Provide the (x, y) coordinate of the cell's center where the given text is located.  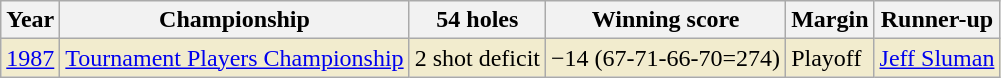
2 shot deficit (477, 58)
1987 (30, 58)
Margin (830, 20)
Playoff (830, 58)
Tournament Players Championship (234, 58)
54 holes (477, 20)
Championship (234, 20)
Year (30, 20)
Jeff Sluman (937, 58)
Runner-up (937, 20)
Winning score (666, 20)
−14 (67-71-66-70=274) (666, 58)
